Identify which cell holds the provided text, then report its (X, Y) central coordinate. 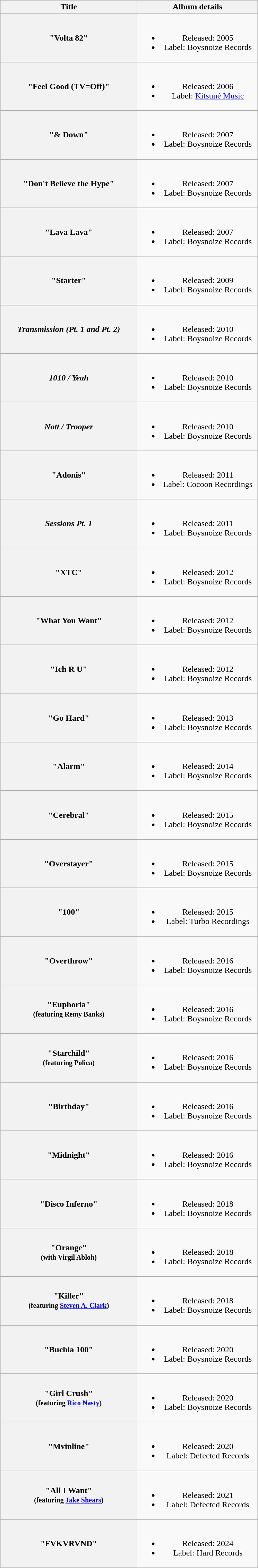
Released: 2011Label: Boysnoize Records (198, 523)
"Alarm" (69, 766)
"Killer" (featuring Steven A. Clark) (69, 1301)
"Don't Believe the Hype" (69, 183)
Title (69, 7)
Transmission (Pt. 1 and Pt. 2) (69, 329)
"Starchild"(featuring Polica) (69, 1058)
"Birthday" (69, 1106)
1010 / Yeah (69, 378)
Released: 2011Label: Cocoon Recordings (198, 475)
"Euphoria"(featuring Remy Banks) (69, 1009)
Released: 2005Label: Boysnoize Records (198, 38)
Released: 2006Label: Kitsuné Music (198, 86)
"FVKVRVND" (69, 1544)
"100" (69, 912)
"Feel Good (TV=Off)" (69, 86)
Nott / Trooper (69, 426)
"Overthrow" (69, 961)
"Go Hard" (69, 718)
Released: 2014Label: Boysnoize Records (198, 766)
"Midnight" (69, 1155)
"XTC" (69, 572)
Released: 2013Label: Boysnoize Records (198, 718)
"Cerebral" (69, 815)
Released: 2021Label: Defected Records (198, 1495)
"All I Want"(featuring Jake Shears) (69, 1495)
"Disco Inferno" (69, 1203)
"Girl Crush"(featuring Rico Nasty) (69, 1398)
"Overstayer" (69, 864)
Released: 2015Label: Turbo Recordings (198, 912)
Sessions Pt. 1 (69, 523)
"Adonis" (69, 475)
"& Down" (69, 135)
Released: 2009Label: Boysnoize Records (198, 281)
Released: 2024Label: Hard Records (198, 1544)
Released: 2020Label: Defected Records (198, 1447)
"Buchla 100" (69, 1349)
"Mvinline" (69, 1447)
"What You Want" (69, 621)
"Ich R U" (69, 669)
"Orange" (with Virgil Abloh) (69, 1252)
"Lava Lava" (69, 232)
"Starter" (69, 281)
Album details (198, 7)
"Volta 82" (69, 38)
